Detect which cell encompasses the target text, then output its [x, y] center coordinate. 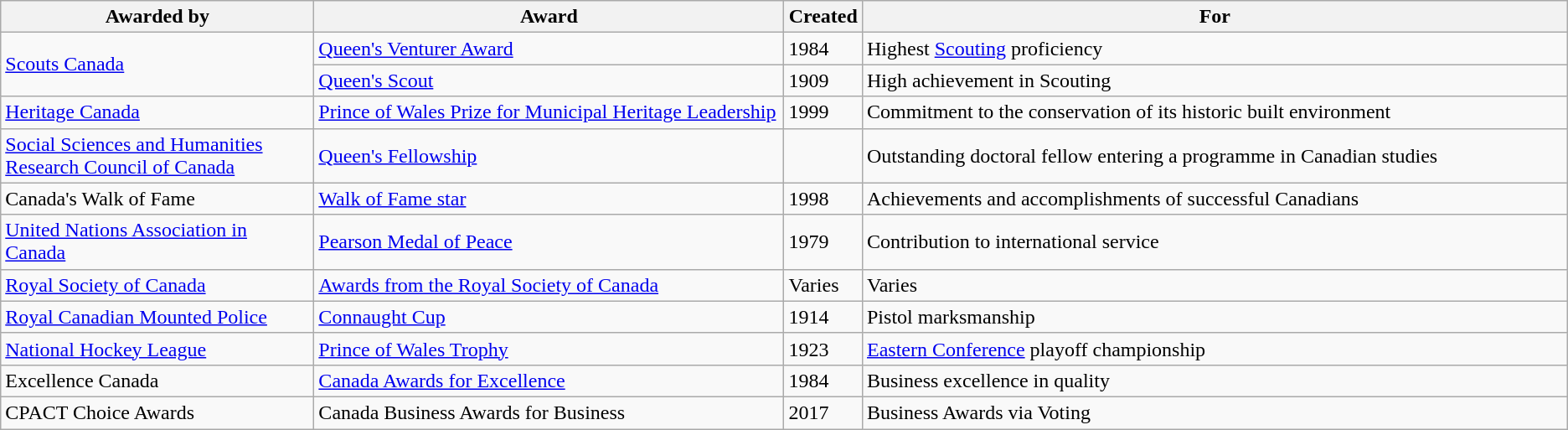
Awarded by [157, 17]
High achievement in Scouting [1215, 80]
Award [549, 17]
1998 [823, 199]
Prince of Wales Prize for Municipal Heritage Leadership [549, 112]
Achievements and accomplishments of successful Canadians [1215, 199]
Prince of Wales Trophy [549, 349]
Heritage Canada [157, 112]
1923 [823, 349]
1999 [823, 112]
Business excellence in quality [1215, 381]
Queen's Venturer Award [549, 49]
Scouts Canada [157, 65]
National Hockey League [157, 349]
Outstanding doctoral fellow entering a programme in Canadian studies [1215, 156]
Canada Awards for Excellence [549, 381]
Pistol marksmanship [1215, 317]
Highest Scouting proficiency [1215, 49]
Pearson Medal of Peace [549, 241]
Queen's Fellowship [549, 156]
Canada Business Awards for Business [549, 412]
Canada's Walk of Fame [157, 199]
United Nations Association in Canada [157, 241]
CPACT Choice Awards [157, 412]
Commitment to the conservation of its historic built environment [1215, 112]
Royal Society of Canada [157, 285]
Excellence Canada [157, 381]
1909 [823, 80]
1914 [823, 317]
Awards from the Royal Society of Canada [549, 285]
Connaught Cup [549, 317]
Royal Canadian Mounted Police [157, 317]
Eastern Conference playoff championship [1215, 349]
For [1215, 17]
1979 [823, 241]
Created [823, 17]
Contribution to international service [1215, 241]
Walk of Fame star [549, 199]
Queen's Scout [549, 80]
Social Sciences and Humanities Research Council of Canada [157, 156]
Business Awards via Voting [1215, 412]
2017 [823, 412]
